Locate the cell with the specified text and output its (x, y) center coordinate. 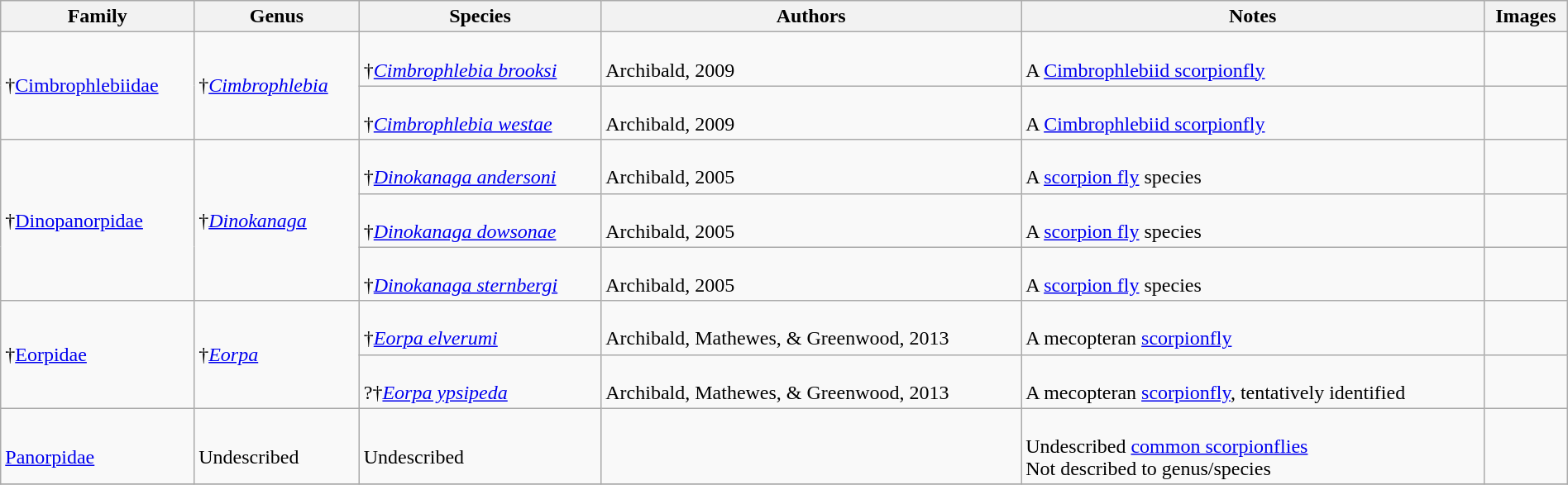
†Cimbrophlebia westae (480, 112)
†Eorpidae (98, 354)
?†Eorpa ypsipeda (480, 382)
†Dinopanorpidae (98, 220)
†Dinokanaga andersoni (480, 167)
Undescribed common scorpionfliesNot described to genus/species (1253, 446)
Panorpidae (98, 446)
A mecopteran scorpionfly (1253, 327)
Species (480, 17)
A mecopteran scorpionfly, tentatively identified (1253, 382)
Notes (1253, 17)
Images (1527, 17)
†Cimbrophlebiidae (98, 86)
†Dinokanaga sternbergi (480, 274)
Family (98, 17)
†Eorpa (277, 354)
Genus (277, 17)
†Dinokanaga dowsonae (480, 220)
†Cimbrophlebia brooksi (480, 59)
†Eorpa elverumi (480, 327)
†Cimbrophlebia (277, 86)
Authors (811, 17)
†Dinokanaga (277, 220)
